Scan for the cell matching the given text and deliver its (X, Y) coordinate at center. 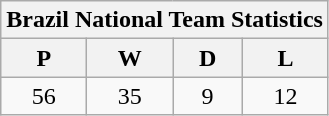
L (285, 58)
9 (208, 96)
D (208, 58)
56 (44, 96)
P (44, 58)
W (130, 58)
Brazil National Team Statistics (165, 20)
35 (130, 96)
12 (285, 96)
